For the text-containing cell, return its midpoint in [X, Y] coordinate format. 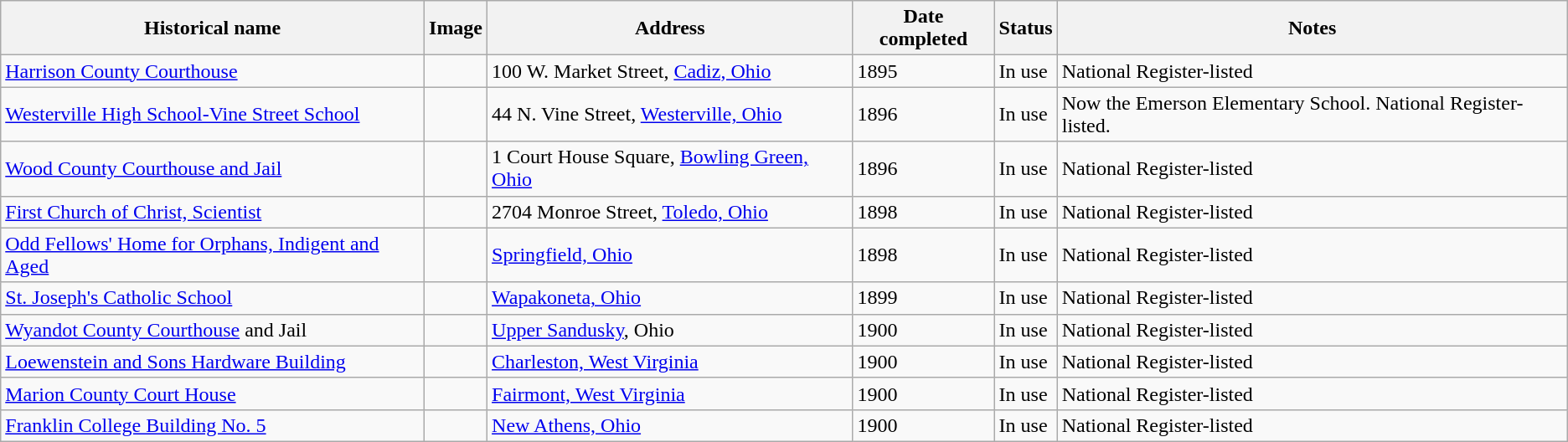
Charleston, West Virginia [670, 362]
Status [1025, 28]
44 N. Vine Street, Westerville, Ohio [670, 114]
Upper Sandusky, Ohio [670, 330]
Wood County Courthouse and Jail [213, 169]
Springfield, Ohio [670, 254]
100 W. Market Street, Cadiz, Ohio [670, 71]
1 Court House Square, Bowling Green, Ohio [670, 169]
First Church of Christ, Scientist [213, 212]
2704 Monroe Street, Toledo, Ohio [670, 212]
Notes [1312, 28]
Wapakoneta, Ohio [670, 298]
Historical name [213, 28]
Now the Emerson Elementary School. National Register-listed. [1312, 114]
Date completed [923, 28]
Franklin College Building No. 5 [213, 425]
Address [670, 28]
Loewenstein and Sons Hardware Building [213, 362]
Fairmont, West Virginia [670, 393]
1895 [923, 71]
Wyandot County Courthouse and Jail [213, 330]
Odd Fellows' Home for Orphans, Indigent and Aged [213, 254]
Westerville High School-Vine Street School [213, 114]
New Athens, Ohio [670, 425]
Marion County Court House [213, 393]
Image [456, 28]
1899 [923, 298]
St. Joseph's Catholic School [213, 298]
Harrison County Courthouse [213, 71]
